Return [X, Y] of the center of cell containing provided text 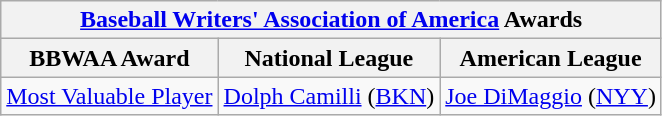
Most Valuable Player [110, 96]
Dolph Camilli (BKN) [329, 96]
Baseball Writers' Association of America Awards [332, 20]
National League [329, 58]
BBWAA Award [110, 58]
American League [551, 58]
Joe DiMaggio (NYY) [551, 96]
